Scan for the cell matching the given text and deliver its [x, y] coordinate at center. 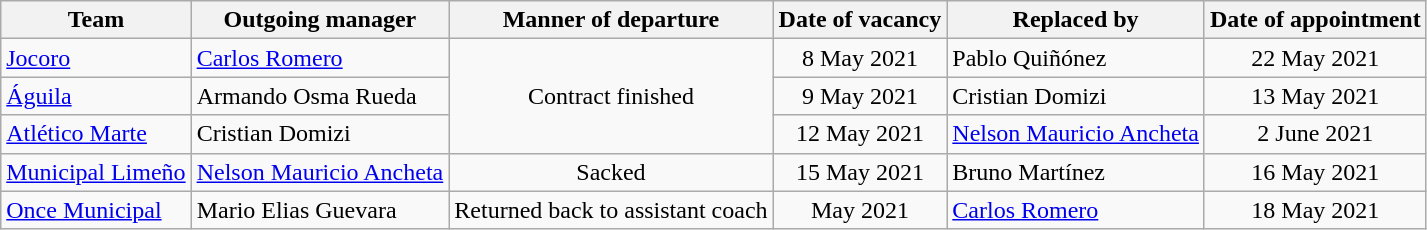
16 May 2021 [1315, 172]
Mario Elias Guevara [320, 210]
Contract finished [611, 96]
Armando Osma Rueda [320, 96]
15 May 2021 [860, 172]
Águila [96, 96]
12 May 2021 [860, 134]
22 May 2021 [1315, 58]
Date of vacancy [860, 20]
Sacked [611, 172]
Replaced by [1076, 20]
13 May 2021 [1315, 96]
May 2021 [860, 210]
18 May 2021 [1315, 210]
Municipal Limeño [96, 172]
Pablo Quiñónez [1076, 58]
Once Municipal [96, 210]
Manner of departure [611, 20]
8 May 2021 [860, 58]
Bruno Martínez [1076, 172]
Team [96, 20]
Date of appointment [1315, 20]
Jocoro [96, 58]
9 May 2021 [860, 96]
Atlético Marte [96, 134]
Returned back to assistant coach [611, 210]
2 June 2021 [1315, 134]
Outgoing manager [320, 20]
